Capture the cell that displays the provided text and extract its (x, y) central coordinate. 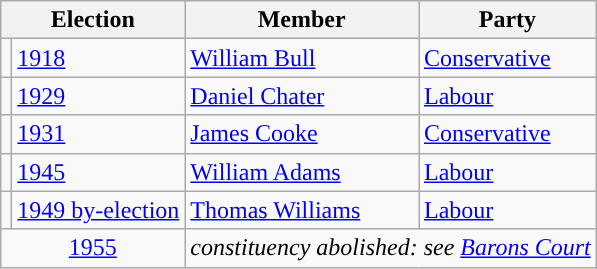
Daniel Chater (302, 96)
1945 (98, 172)
1929 (98, 96)
constituency abolished: see Barons Court (390, 248)
Member (302, 20)
Election (93, 20)
1918 (98, 58)
1931 (98, 134)
Party (507, 20)
1955 (93, 248)
William Bull (302, 58)
James Cooke (302, 134)
William Adams (302, 172)
1949 by-election (98, 210)
Thomas Williams (302, 210)
